Output the (x, y) coordinate of the center of the cell containing the given text.  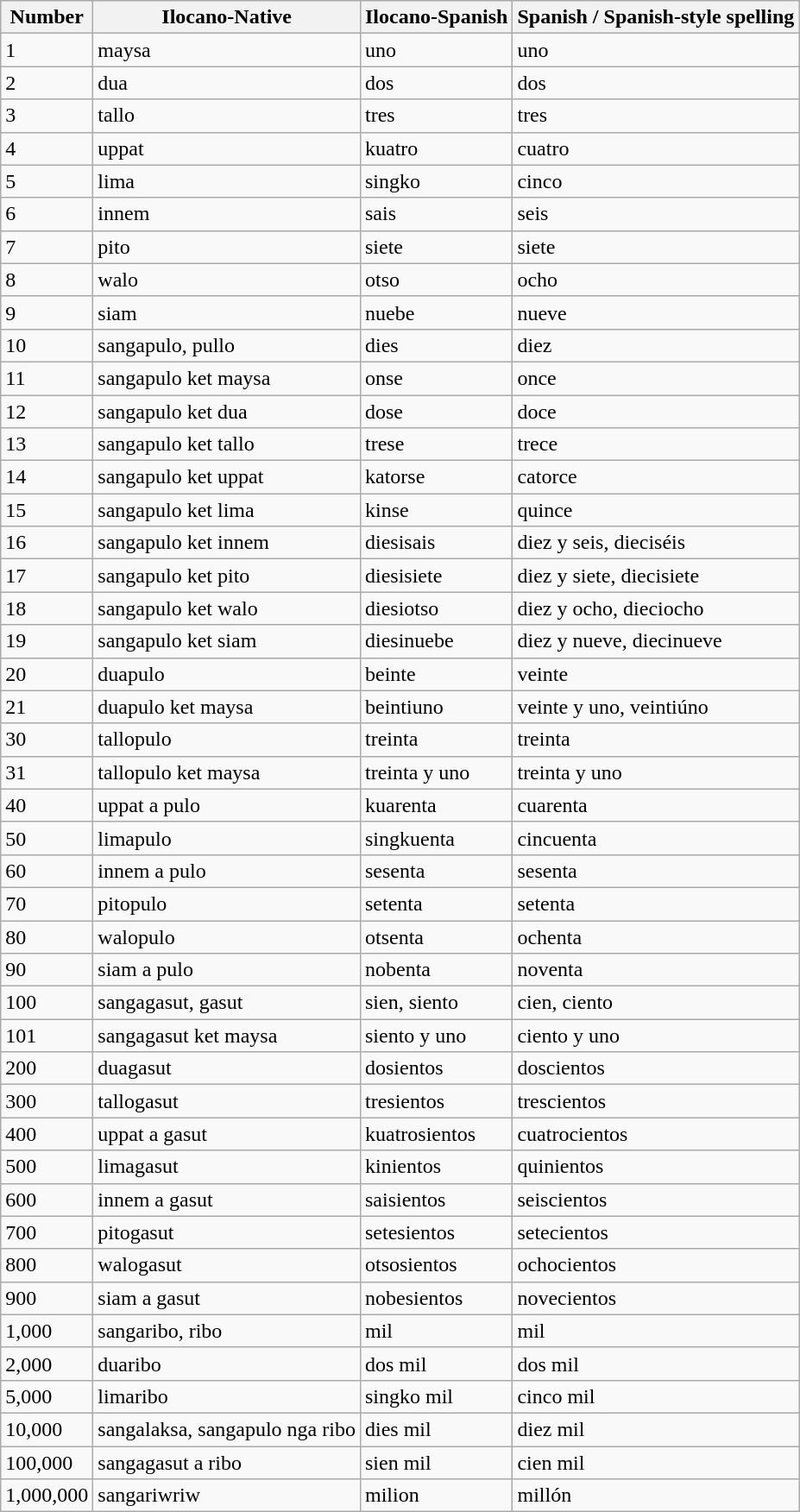
sangapulo ket innem (227, 543)
diez (656, 345)
limaribo (227, 1396)
nobenta (436, 970)
nobesientos (436, 1298)
tallo (227, 116)
sangagasut, gasut (227, 1003)
siam (227, 312)
21 (47, 707)
doce (656, 412)
60 (47, 871)
setesientos (436, 1232)
duapulo (227, 674)
nueve (656, 312)
sangaribo, ribo (227, 1331)
18 (47, 608)
sangalaksa, sangapulo nga ribo (227, 1429)
cien mil (656, 1463)
sangapulo ket walo (227, 608)
walogasut (227, 1265)
13 (47, 444)
dosientos (436, 1068)
80 (47, 936)
setecientos (656, 1232)
sangagasut a ribo (227, 1463)
16 (47, 543)
tresientos (436, 1101)
cinco (656, 181)
catorce (656, 477)
diesiotso (436, 608)
onse (436, 378)
200 (47, 1068)
17 (47, 576)
pitopulo (227, 904)
uppat a gasut (227, 1134)
duagasut (227, 1068)
3 (47, 116)
beinte (436, 674)
diesisiete (436, 576)
Number (47, 17)
kuatrosientos (436, 1134)
kinientos (436, 1167)
siam a pulo (227, 970)
katorse (436, 477)
kinse (436, 510)
sien, siento (436, 1003)
novecientos (656, 1298)
900 (47, 1298)
10 (47, 345)
cuatrocientos (656, 1134)
otso (436, 280)
sangapulo ket pito (227, 576)
milion (436, 1496)
19 (47, 641)
once (656, 378)
diez y seis, dieciséis (656, 543)
6 (47, 214)
ocho (656, 280)
tallogasut (227, 1101)
100,000 (47, 1463)
sangapulo, pullo (227, 345)
sais (436, 214)
31 (47, 772)
siento y uno (436, 1036)
50 (47, 838)
14 (47, 477)
101 (47, 1036)
tallopulo ket maysa (227, 772)
quince (656, 510)
trescientos (656, 1101)
sien mil (436, 1463)
limagasut (227, 1167)
singko mil (436, 1396)
diez mil (656, 1429)
300 (47, 1101)
seiscientos (656, 1200)
8 (47, 280)
singko (436, 181)
siam a gasut (227, 1298)
diez y ocho, dieciocho (656, 608)
quinientos (656, 1167)
saisientos (436, 1200)
trece (656, 444)
kuarenta (436, 805)
walo (227, 280)
cien, ciento (656, 1003)
9 (47, 312)
diez y siete, diecisiete (656, 576)
2 (47, 83)
10,000 (47, 1429)
70 (47, 904)
90 (47, 970)
cincuenta (656, 838)
cinco mil (656, 1396)
sangapulo ket maysa (227, 378)
400 (47, 1134)
5 (47, 181)
Ilocano-Spanish (436, 17)
trese (436, 444)
ochocientos (656, 1265)
pito (227, 247)
ciento y uno (656, 1036)
1 (47, 50)
sangapulo ket dua (227, 412)
dies (436, 345)
veinte y uno, veintiúno (656, 707)
sangariwriw (227, 1496)
40 (47, 805)
4 (47, 148)
diesinuebe (436, 641)
sangagasut ket maysa (227, 1036)
sangapulo ket uppat (227, 477)
uppat a pulo (227, 805)
500 (47, 1167)
700 (47, 1232)
15 (47, 510)
veinte (656, 674)
beintiuno (436, 707)
2,000 (47, 1364)
cuatro (656, 148)
doscientos (656, 1068)
20 (47, 674)
pitogasut (227, 1232)
lima (227, 181)
cuarenta (656, 805)
Spanish / Spanish-style spelling (656, 17)
innem a gasut (227, 1200)
diesisais (436, 543)
innem (227, 214)
sangapulo ket siam (227, 641)
30 (47, 740)
duapulo ket maysa (227, 707)
duaribo (227, 1364)
100 (47, 1003)
12 (47, 412)
tallopulo (227, 740)
walopulo (227, 936)
singkuenta (436, 838)
1,000,000 (47, 1496)
sangapulo ket lima (227, 510)
kuatro (436, 148)
otsenta (436, 936)
dies mil (436, 1429)
innem a pulo (227, 871)
millón (656, 1496)
ochenta (656, 936)
maysa (227, 50)
11 (47, 378)
600 (47, 1200)
7 (47, 247)
1,000 (47, 1331)
diez y nueve, diecinueve (656, 641)
otsosientos (436, 1265)
5,000 (47, 1396)
seis (656, 214)
dose (436, 412)
uppat (227, 148)
limapulo (227, 838)
noventa (656, 970)
dua (227, 83)
800 (47, 1265)
sangapulo ket tallo (227, 444)
nuebe (436, 312)
Ilocano-Native (227, 17)
